Capture the cell that displays the provided text and extract its [x, y] central coordinate. 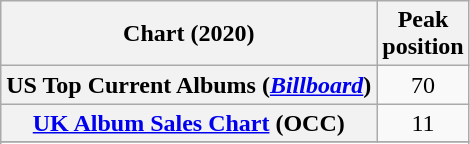
Peakposition [423, 34]
11 [423, 123]
Chart (2020) [189, 34]
UK Album Sales Chart (OCC) [189, 123]
70 [423, 85]
US Top Current Albums (Billboard) [189, 85]
